Locate the cell with the specified text and output its (X, Y) center coordinate. 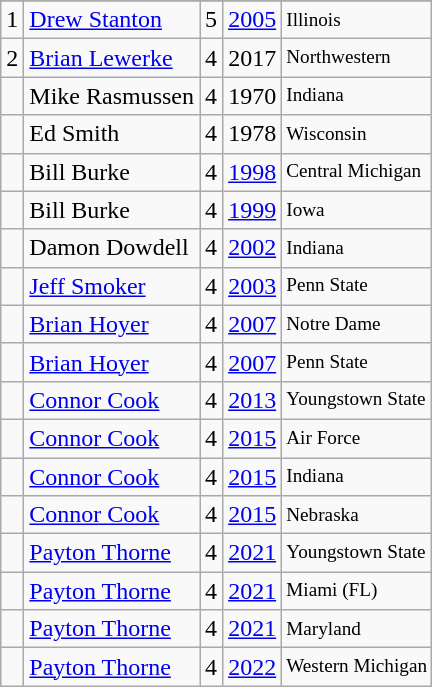
Maryland (357, 629)
Nebraska (357, 515)
2005 (252, 20)
5 (212, 20)
1999 (252, 210)
2002 (252, 248)
Notre Dame (357, 324)
1 (12, 20)
Northwestern (357, 58)
2 (12, 58)
Ed Smith (112, 134)
2017 (252, 58)
Western Michigan (357, 667)
1998 (252, 172)
Wisconsin (357, 134)
Illinois (357, 20)
Iowa (357, 210)
2022 (252, 667)
Brian Lewerke (112, 58)
Drew Stanton (112, 20)
2013 (252, 400)
1970 (252, 96)
Central Michigan (357, 172)
Mike Rasmussen (112, 96)
Jeff Smoker (112, 286)
Miami (FL) (357, 591)
Damon Dowdell (112, 248)
1978 (252, 134)
Air Force (357, 438)
2003 (252, 286)
